Provide the [x, y] coordinate of the cell's center where the given text is located.  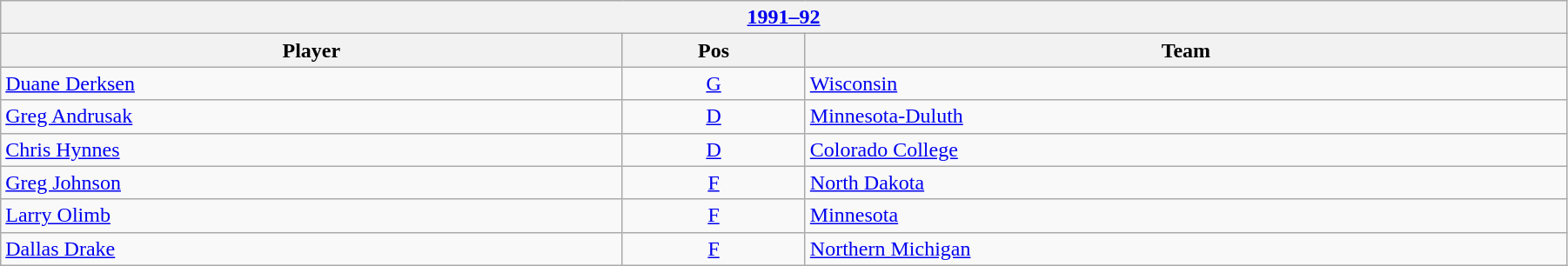
G [714, 83]
Team [1185, 50]
Northern Michigan [1185, 249]
Colorado College [1185, 150]
Greg Andrusak [312, 116]
Minnesota [1185, 216]
Minnesota-Duluth [1185, 116]
1991–92 [784, 17]
Dallas Drake [312, 249]
Larry Olimb [312, 216]
Wisconsin [1185, 83]
Greg Johnson [312, 183]
Player [312, 50]
Duane Derksen [312, 83]
North Dakota [1185, 183]
Chris Hynnes [312, 150]
Pos [714, 50]
